Search for the cell housing the specified text and yield its (x, y) center coordinate. 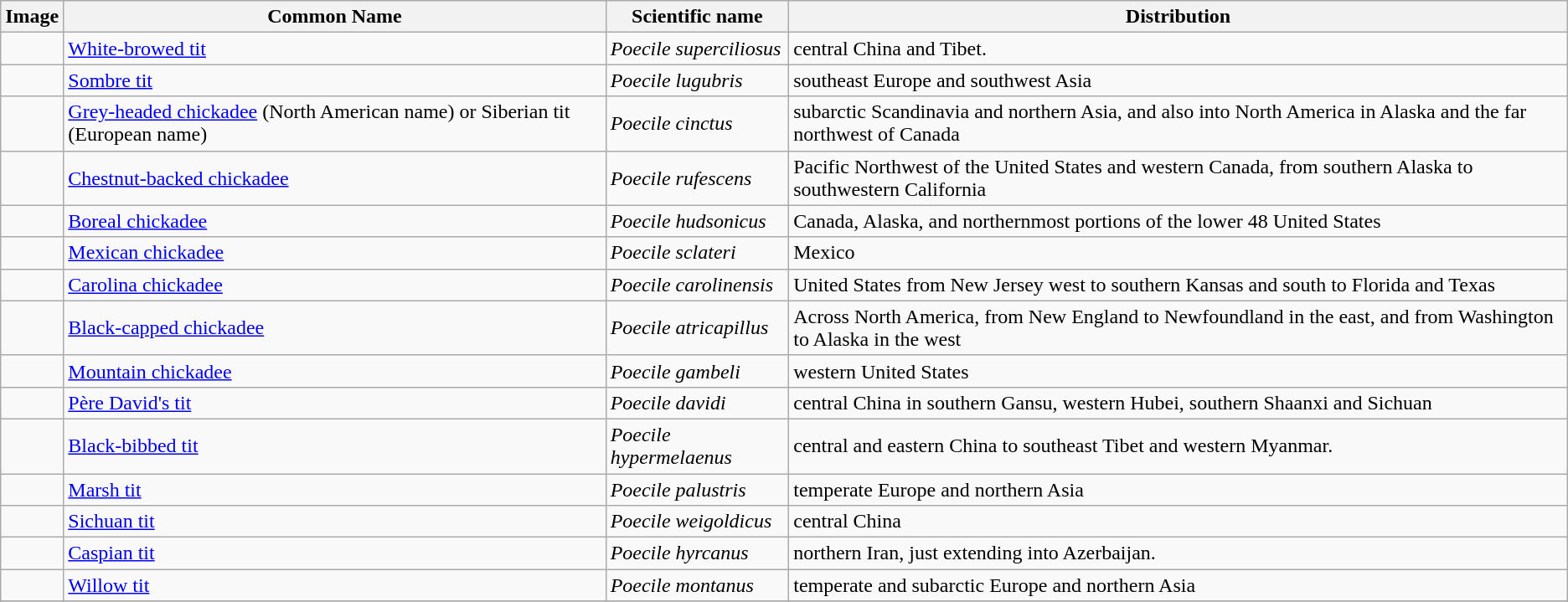
Canada, Alaska, and northernmost portions of the lower 48 United States (1179, 221)
Poecile sclateri (697, 253)
temperate and subarctic Europe and northern Asia (1179, 585)
Poecile montanus (697, 585)
Mountain chickadee (335, 371)
central China (1179, 522)
Poecile carolinensis (697, 285)
Poecile palustris (697, 490)
Mexico (1179, 253)
Common Name (335, 17)
Pacific Northwest of the United States and western Canada, from southern Alaska to southwestern California (1179, 178)
Marsh tit (335, 490)
Poecile hypermelaenus (697, 445)
Poecile hudsonicus (697, 221)
White-browed tit (335, 49)
Poecile gambeli (697, 371)
northern Iran, just extending into Azerbaijan. (1179, 553)
Père David's tit (335, 403)
Across North America, from New England to Newfoundland in the east, and from Washington to Alaska in the west (1179, 328)
Mexican chickadee (335, 253)
central China in southern Gansu, western Hubei, southern Shaanxi and Sichuan (1179, 403)
Image (32, 17)
western United States (1179, 371)
subarctic Scandinavia and northern Asia, and also into North America in Alaska and the far northwest of Canada (1179, 124)
Grey-headed chickadee (North American name) or Siberian tit (European name) (335, 124)
Poecile atricapillus (697, 328)
Poecile weigoldicus (697, 522)
Black-bibbed tit (335, 445)
Poecile davidi (697, 403)
Sichuan tit (335, 522)
Boreal chickadee (335, 221)
central China and Tibet. (1179, 49)
Scientific name (697, 17)
temperate Europe and northern Asia (1179, 490)
central and eastern China to southeast Tibet and western Myanmar. (1179, 445)
Black-capped chickadee (335, 328)
Poecile cinctus (697, 124)
southeast Europe and southwest Asia (1179, 80)
Poecile rufescens (697, 178)
Caspian tit (335, 553)
Poecile hyrcanus (697, 553)
Poecile lugubris (697, 80)
Carolina chickadee (335, 285)
Sombre tit (335, 80)
Poecile superciliosus (697, 49)
Chestnut-backed chickadee (335, 178)
Willow tit (335, 585)
Distribution (1179, 17)
United States from New Jersey west to southern Kansas and south to Florida and Texas (1179, 285)
